Detect which cell encompasses the target text, then output its (x, y) center coordinate. 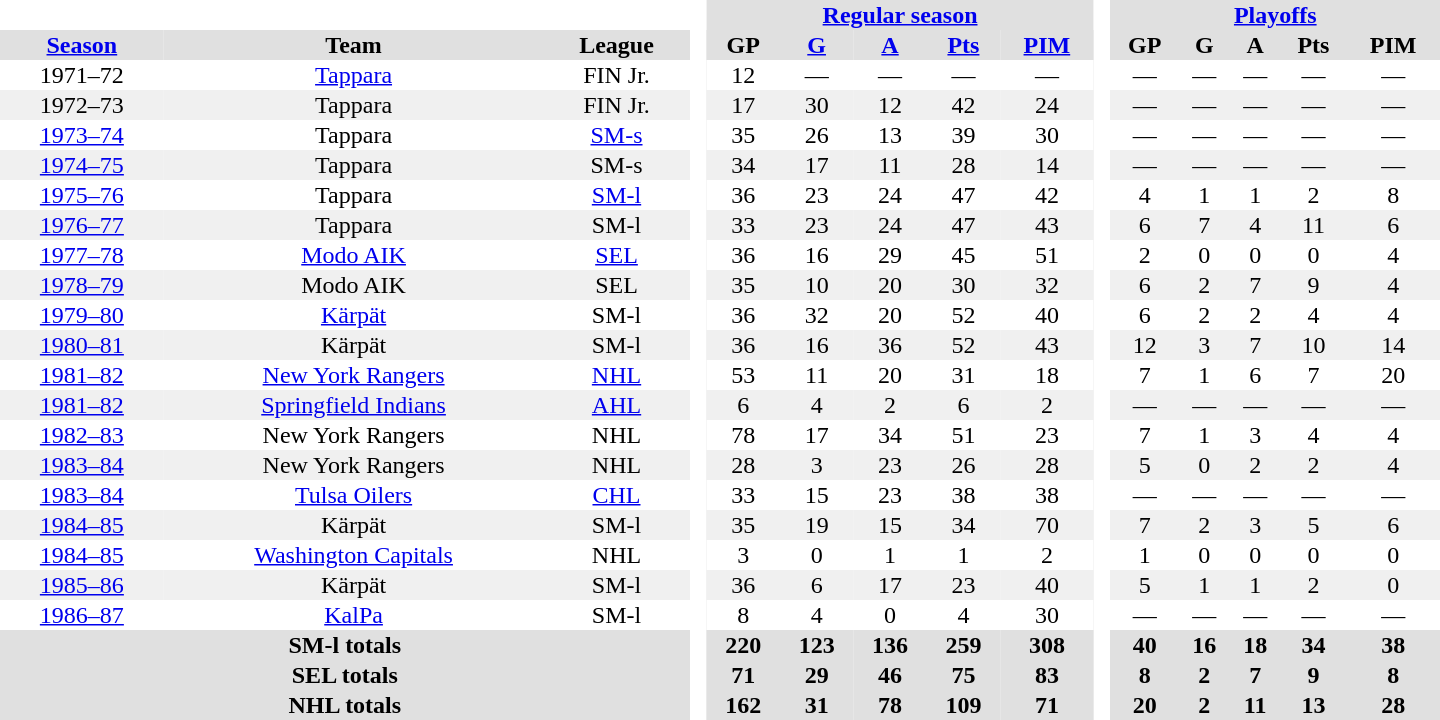
AHL (616, 405)
1986–87 (82, 615)
53 (744, 375)
1977–78 (82, 255)
308 (1046, 645)
83 (1046, 675)
Regular season (900, 15)
1985–86 (82, 585)
46 (890, 675)
1975–76 (82, 195)
1971–72 (82, 75)
1972–73 (82, 105)
1982–83 (82, 435)
NHL totals (345, 705)
Playoffs (1276, 15)
220 (744, 645)
Team (354, 45)
SEL totals (345, 675)
19 (816, 525)
109 (964, 705)
CHL (616, 495)
259 (964, 645)
1973–74 (82, 135)
162 (744, 705)
1979–80 (82, 315)
45 (964, 255)
136 (890, 645)
1978–79 (82, 285)
39 (964, 135)
1976–77 (82, 225)
Season (82, 45)
1974–75 (82, 165)
League (616, 45)
Tulsa Oilers (354, 495)
123 (816, 645)
SM-l totals (345, 645)
KalPa (354, 615)
1980–81 (82, 345)
70 (1046, 525)
Springfield Indians (354, 405)
75 (964, 675)
Washington Capitals (354, 555)
